Capture the cell that displays the provided text and extract its [X, Y] central coordinate. 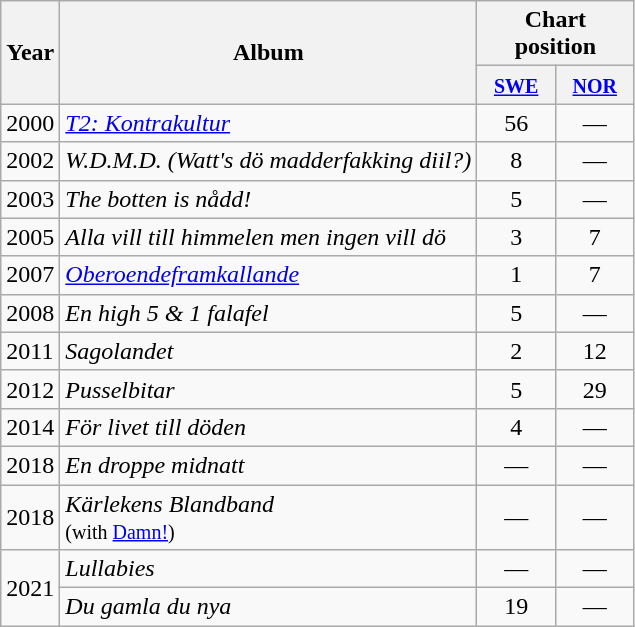
Alla vill till himmelen men ingen vill dö [268, 237]
För livet till döden [268, 427]
2 [516, 351]
2005 [30, 237]
2000 [30, 123]
SWE [516, 85]
Year [30, 52]
Lullabies [268, 569]
The botten is nådd! [268, 199]
56 [516, 123]
12 [594, 351]
2007 [30, 275]
Album [268, 52]
2014 [30, 427]
2008 [30, 313]
En droppe midnatt [268, 465]
8 [516, 161]
W.D.M.D. (Watt's dö madderfakking diil?) [268, 161]
3 [516, 237]
Du gamla du nya [268, 607]
Chart position [556, 34]
T2: Kontrakultur [268, 123]
2012 [30, 389]
2011 [30, 351]
En high 5 & 1 falafel [268, 313]
2021 [30, 588]
4 [516, 427]
Oberoendeframkallande [268, 275]
NOR [594, 85]
2002 [30, 161]
Pusselbitar [268, 389]
29 [594, 389]
Sagolandet [268, 351]
Kärlekens Blandband(with Damn!) [268, 516]
2003 [30, 199]
19 [516, 607]
1 [516, 275]
